Output the [X, Y] coordinate of the center of the cell containing the given text.  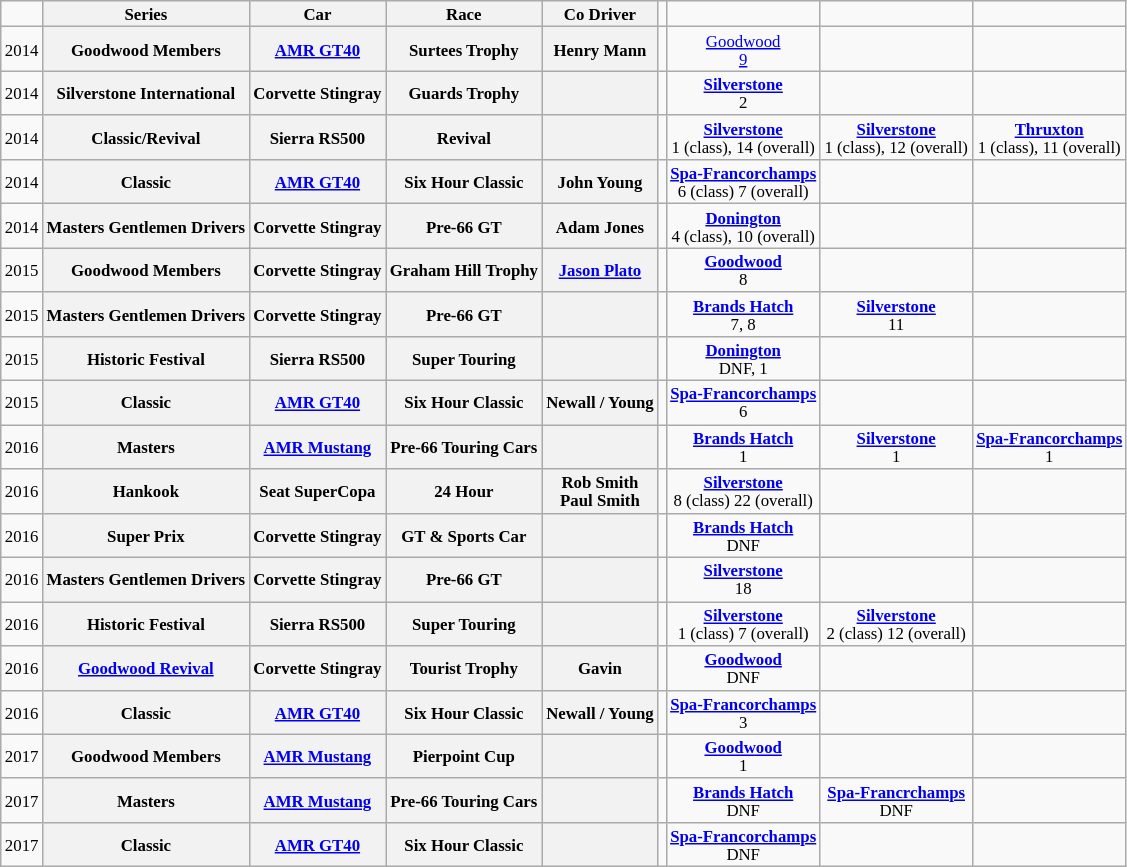
Silverstone1 (class), 12 (overall) [896, 138]
Revival [464, 138]
Silverstone1 [896, 447]
Classic/Revival [146, 138]
GT & Sports Car [464, 535]
Hankook [146, 491]
Guards Trophy [464, 93]
Seat SuperCopa [317, 491]
Silverstone International [146, 93]
Surtees Trophy [464, 49]
Series [146, 14]
DoningtonDNF, 1 [743, 359]
Goodwood1 [743, 756]
Graham Hill Trophy [464, 270]
Silverstone2 (class) 12 (overall) [896, 624]
24 Hour [464, 491]
Rob SmithPaul Smith [600, 491]
Brands Hatch7, 8 [743, 314]
Donington4 (class), 10 (overall) [743, 226]
Brands Hatch1 [743, 447]
Goodwood9 [743, 49]
Car [317, 14]
Co Driver [600, 14]
Silverstone11 [896, 314]
Henry Mann [600, 49]
GoodwoodDNF [743, 668]
Spa-Francorchamps6 [743, 403]
Spa-Francorchamps3 [743, 712]
Adam Jones [600, 226]
Spa-FrancrchampsDNF [896, 801]
Silverstone18 [743, 580]
Tourist Trophy [464, 668]
Goodwood Revival [146, 668]
Silverstone2 [743, 93]
Spa-FrancorchampsDNF [743, 845]
Goodwood8 [743, 270]
John Young [600, 182]
Gavin [600, 668]
Super Prix [146, 535]
Jason Plato [600, 270]
Spa-Francorchamps6 (class) 7 (overall) [743, 182]
Race [464, 14]
Silverstone8 (class) 22 (overall) [743, 491]
Pierpoint Cup [464, 756]
Silverstone1 (class) 7 (overall) [743, 624]
Silverstone1 (class), 14 (overall) [743, 138]
Spa-Francorchamps1 [1049, 447]
Thruxton1 (class), 11 (overall) [1049, 138]
